Output the [X, Y] coordinate of the center of the cell containing the given text.  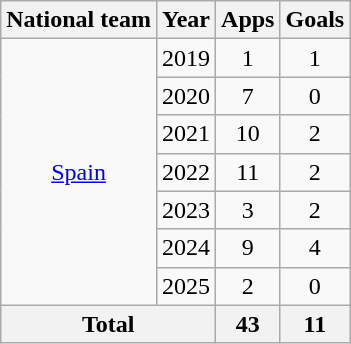
3 [248, 210]
43 [248, 324]
2024 [186, 248]
National team [79, 20]
2020 [186, 96]
Goals [315, 20]
10 [248, 134]
2021 [186, 134]
4 [315, 248]
Apps [248, 20]
2022 [186, 172]
Total [108, 324]
2023 [186, 210]
2019 [186, 58]
9 [248, 248]
7 [248, 96]
Year [186, 20]
2025 [186, 286]
Spain [79, 172]
